Return (x, y) of the center of cell containing provided text 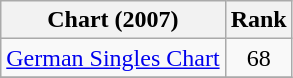
Chart (2007) (113, 20)
Rank (258, 20)
68 (258, 58)
German Singles Chart (113, 58)
